Locate the cell with the specified text and output its (x, y) center coordinate. 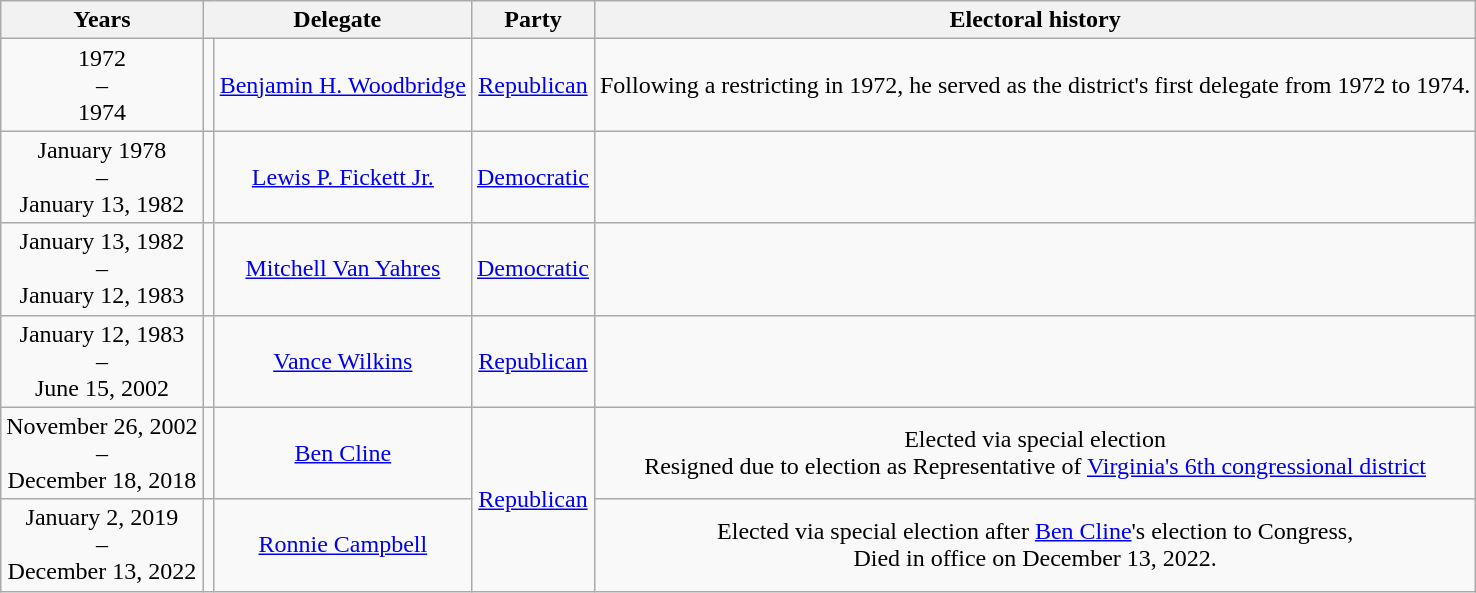
Lewis P. Fickett Jr. (342, 177)
January 1978–January 13, 1982 (102, 177)
Delegate (337, 20)
January 13, 1982–January 12, 1983 (102, 269)
November 26, 2002–December 18, 2018 (102, 453)
Party (532, 20)
Benjamin H. Woodbridge (342, 85)
Ronnie Campbell (342, 545)
1972–1974 (102, 85)
Following a restricting in 1972, he served as the district's first delegate from 1972 to 1974. (1034, 85)
Electoral history (1034, 20)
Ben Cline (342, 453)
Elected via special electionResigned due to election as Representative of Virginia's 6th congressional district (1034, 453)
Mitchell Van Yahres (342, 269)
January 2, 2019 – December 13, 2022 (102, 545)
January 12, 1983–June 15, 2002 (102, 361)
Years (102, 20)
Vance Wilkins (342, 361)
Elected via special election after Ben Cline's election to Congress, Died in office on December 13, 2022. (1034, 545)
